Return the [x, y] coordinate for the center point of the cell that contains the specified text.  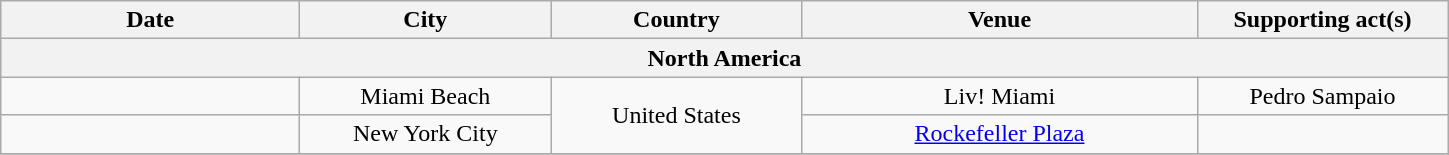
Miami Beach [426, 96]
Country [676, 20]
North America [724, 58]
City [426, 20]
United States [676, 115]
Liv! Miami [1000, 96]
Rockefeller Plaza [1000, 134]
Supporting act(s) [1322, 20]
New York City [426, 134]
Date [150, 20]
Pedro Sampaio [1322, 96]
Venue [1000, 20]
